Output the [x, y] coordinate of the center of the cell containing the given text.  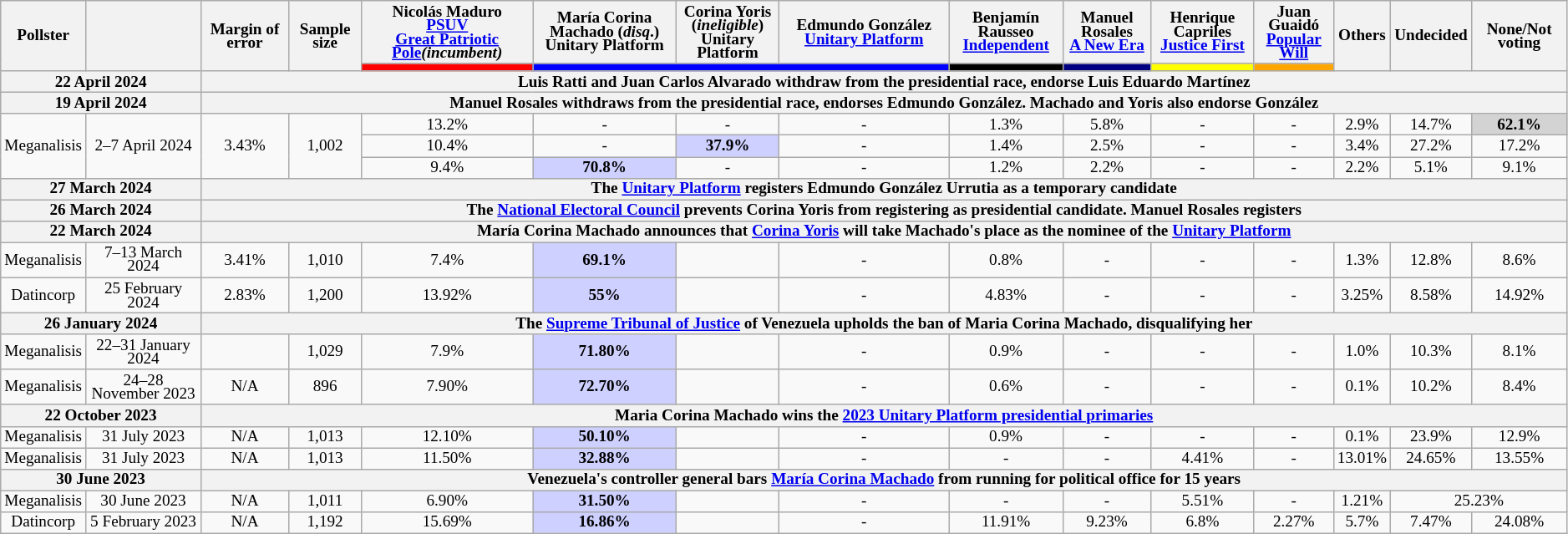
10.4% [448, 146]
27.2% [1432, 146]
6.90% [448, 501]
8.58% [1432, 295]
The Supreme Tribunal of Justice of Venezuela upholds the ban of Maria Corina Machado, disqualifying her [884, 323]
23.9% [1432, 437]
13.2% [448, 125]
3.4% [1362, 146]
19 April 2024 [101, 103]
Undecided [1432, 36]
María Corina Machado announces that Corina Yoris will take Machado's place as the nominee of the Unitary Platform [884, 231]
26 March 2024 [101, 211]
71.80% [605, 352]
Sample size [326, 36]
16.86% [605, 522]
4.83% [1006, 295]
4.41% [1203, 458]
24.65% [1432, 458]
25.23% [1479, 501]
7.47% [1432, 522]
22–31 January 2024 [144, 352]
Maria Corina Machado wins the 2023 Unitary Platform presidential primaries [884, 415]
Manuel Rosales withdraws from the presidential race, endorses Edmundo González. Machado and Yoris also endorse González [884, 103]
1,192 [326, 522]
1,011 [326, 501]
11.91% [1006, 522]
9.4% [448, 167]
10.3% [1432, 352]
Corina Yoris(ineligible)Unitary Platform [727, 32]
25 February 2024 [144, 295]
0.6% [1006, 387]
Margin of error [244, 36]
70.8% [605, 167]
31.50% [605, 501]
Luis Ratti and Juan Carlos Alvarado withdraw from the presidential race, endorse Luis Eduardo Martínez [884, 82]
1,200 [326, 295]
1,010 [326, 260]
13.92% [448, 295]
10.2% [1432, 387]
55% [605, 295]
72.70% [605, 387]
22 March 2024 [101, 231]
Venezuela's controller general bars María Corina Machado from running for political office for 15 years [884, 480]
Others [1362, 36]
Henrique CaprilesJustice First [1203, 32]
14.92% [1519, 295]
1,029 [326, 352]
The National Electoral Council prevents Corina Yoris from registering as presidential candidate. Manuel Rosales registers [884, 211]
The Unitary Platform registers Edmundo González Urrutia as a temporary candidate [884, 189]
17.2% [1519, 146]
24.08% [1519, 522]
5.7% [1362, 522]
3.25% [1362, 295]
María Corina Machado (disq.)Unitary Platform [605, 32]
8.4% [1519, 387]
896 [326, 387]
26 January 2024 [101, 323]
69.1% [605, 260]
22 April 2024 [101, 82]
13.55% [1519, 458]
2.9% [1362, 125]
5.8% [1106, 125]
2.83% [244, 295]
37.9% [727, 146]
Nicolás MaduroPSUVGreat Patriotic Pole(incumbent) [448, 32]
9.23% [1106, 522]
1.21% [1362, 501]
14.7% [1432, 125]
5.1% [1432, 167]
None/Not voting [1519, 36]
1.0% [1362, 352]
7.90% [448, 387]
50.10% [605, 437]
9.1% [1519, 167]
12.9% [1519, 437]
13.01% [1362, 458]
Pollster [43, 36]
Edmundo González Unitary Platform [864, 32]
12.8% [1432, 260]
8.1% [1519, 352]
12.10% [448, 437]
7.4% [448, 260]
27 March 2024 [101, 189]
8.6% [1519, 260]
7–13 March 2024 [144, 260]
11.50% [448, 458]
6.8% [1203, 522]
Manuel RosalesA New Era [1106, 32]
2.5% [1106, 146]
7.9% [448, 352]
1.4% [1006, 146]
2.27% [1293, 522]
32.88% [605, 458]
15.69% [448, 522]
62.1% [1519, 125]
3.41% [244, 260]
2–7 April 2024 [144, 145]
1.2% [1006, 167]
24–28 November 2023 [144, 387]
Juan GuaidóPopular Will [1293, 32]
1,002 [326, 145]
5 February 2023 [144, 522]
0.8% [1006, 260]
3.43% [244, 145]
5.51% [1203, 501]
Benjamín RausseoIndependent [1006, 32]
22 October 2023 [101, 415]
